Extract the [x, y] coordinate from the center of the cell holding the provided text.  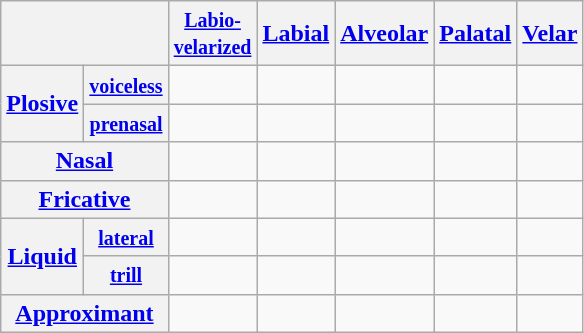
prenasal [126, 123]
Liquid [42, 256]
trill [126, 275]
lateral [126, 237]
Labio-velarized [212, 34]
Palatal [476, 34]
Fricative [84, 199]
Nasal [84, 161]
Velar [550, 34]
voiceless [126, 85]
Labial [296, 34]
Alveolar [384, 34]
Plosive [42, 104]
Approximant [84, 313]
